Identify which cell holds the provided text, then report its (x, y) central coordinate. 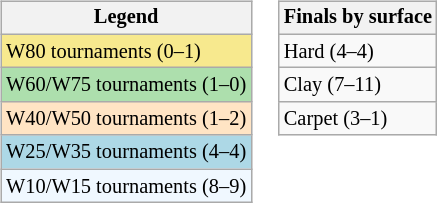
W25/W35 tournaments (4–4) (126, 152)
Clay (7–11) (358, 85)
W80 tournaments (0–1) (126, 51)
W40/W50 tournaments (1–2) (126, 119)
Carpet (3–1) (358, 119)
Hard (4–4) (358, 51)
W10/W15 tournaments (8–9) (126, 186)
W60/W75 tournaments (1–0) (126, 85)
Legend (126, 18)
Finals by surface (358, 18)
